Search for the cell housing the specified text and yield its (x, y) center coordinate. 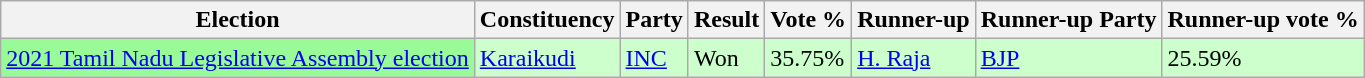
Party (654, 20)
Runner-up vote % (1263, 20)
Karaikudi (547, 58)
Runner-up Party (1068, 20)
Won (726, 58)
Constituency (547, 20)
25.59% (1263, 58)
BJP (1068, 58)
2021 Tamil Nadu Legislative Assembly election (238, 58)
Runner-up (914, 20)
H. Raja (914, 58)
35.75% (808, 58)
INC (654, 58)
Vote % (808, 20)
Result (726, 20)
Election (238, 20)
